Search for the cell housing the specified text and yield its [X, Y] center coordinate. 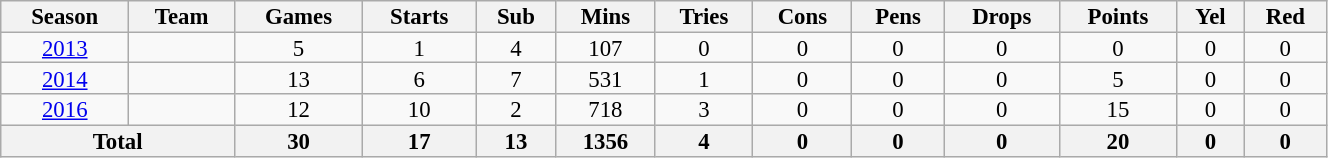
3 [704, 110]
30 [299, 140]
Red [1285, 16]
Team [182, 16]
1356 [606, 140]
10 [420, 110]
6 [420, 78]
107 [606, 48]
20 [1118, 140]
Mins [606, 16]
2 [516, 110]
17 [420, 140]
12 [299, 110]
Drops [1002, 16]
Pens [898, 16]
7 [516, 78]
Total [118, 140]
Tries [704, 16]
Points [1118, 16]
Sub [516, 16]
15 [1118, 110]
Games [299, 16]
Starts [420, 16]
Yel [1211, 16]
Cons [802, 16]
2014 [65, 78]
Season [65, 16]
2016 [65, 110]
718 [606, 110]
531 [606, 78]
2013 [65, 48]
